Identify which cell holds the provided text, then report its (x, y) central coordinate. 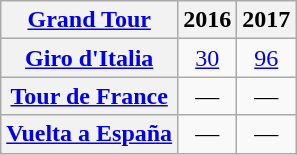
96 (266, 58)
30 (208, 58)
Tour de France (90, 96)
2017 (266, 20)
Grand Tour (90, 20)
Vuelta a España (90, 134)
2016 (208, 20)
Giro d'Italia (90, 58)
